Return the [X, Y] coordinate for the center point of the cell that contains the specified text.  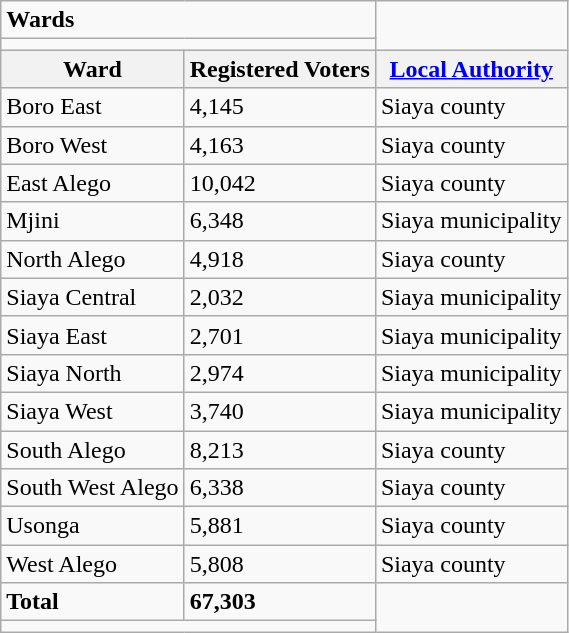
Siaya North [92, 373]
3,740 [280, 411]
South Alego [92, 449]
Ward [92, 69]
Local Authority [471, 69]
5,881 [280, 526]
4,918 [280, 259]
2,701 [280, 335]
Total [92, 602]
Boro East [92, 107]
East Alego [92, 183]
Mjini [92, 221]
8,213 [280, 449]
4,163 [280, 145]
Siaya Central [92, 297]
Siaya West [92, 411]
67,303 [280, 602]
South West Alego [92, 488]
4,145 [280, 107]
Boro West [92, 145]
6,348 [280, 221]
Registered Voters [280, 69]
6,338 [280, 488]
10,042 [280, 183]
North Alego [92, 259]
2,032 [280, 297]
West Alego [92, 564]
5,808 [280, 564]
2,974 [280, 373]
Usonga [92, 526]
Wards [188, 20]
Siaya East [92, 335]
